Locate the cell with the specified text and output its [X, Y] center coordinate. 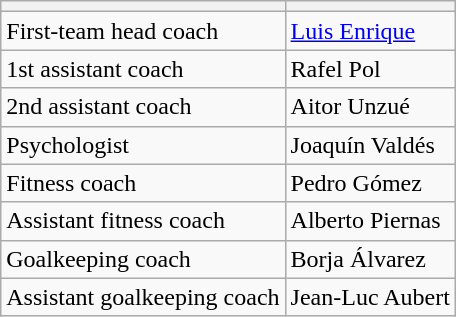
Aitor Unzué [370, 107]
Fitness coach [143, 183]
Rafel Pol [370, 69]
Assistant goalkeeping coach [143, 297]
Pedro Gómez [370, 183]
2nd assistant coach [143, 107]
Jean-Luc Aubert [370, 297]
Joaquín Valdés [370, 145]
Goalkeeping coach [143, 259]
Luis Enrique [370, 31]
Alberto Piernas [370, 221]
First-team head coach [143, 31]
Assistant fitness coach [143, 221]
Psychologist [143, 145]
1st assistant coach [143, 69]
Borja Álvarez [370, 259]
